Detect which cell encompasses the target text, then output its (x, y) center coordinate. 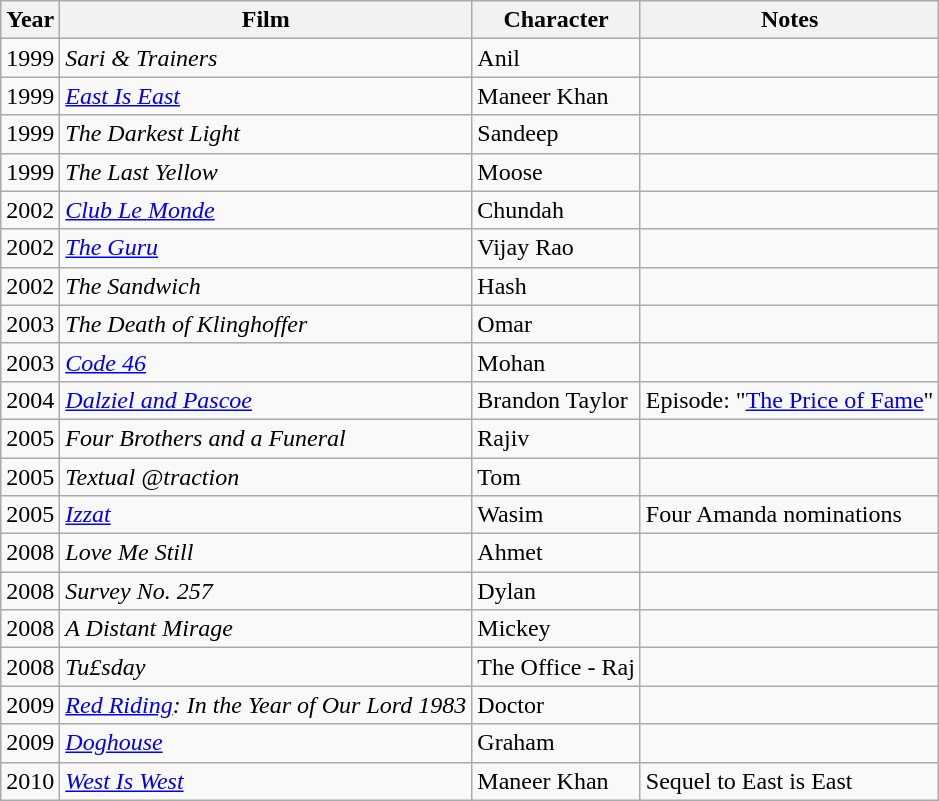
Anil (556, 58)
Textual @traction (266, 477)
Character (556, 20)
2010 (30, 781)
The Last Yellow (266, 172)
Wasim (556, 515)
Sandeep (556, 134)
Hash (556, 286)
Tom (556, 477)
Moose (556, 172)
Love Me Still (266, 553)
Rajiv (556, 438)
Code 46 (266, 362)
Notes (790, 20)
Four Amanda nominations (790, 515)
Film (266, 20)
Dylan (556, 591)
Brandon Taylor (556, 400)
A Distant Mirage (266, 629)
Doctor (556, 705)
Year (30, 20)
Red Riding: In the Year of Our Lord 1983 (266, 705)
Survey No. 257 (266, 591)
The Guru (266, 248)
East Is East (266, 96)
Vijay Rao (556, 248)
Four Brothers and a Funeral (266, 438)
West Is West (266, 781)
Omar (556, 324)
Tu£sday (266, 667)
The Darkest Light (266, 134)
The Death of Klinghoffer (266, 324)
Mickey (556, 629)
Dalziel and Pascoe (266, 400)
Club Le Monde (266, 210)
The Office - Raj (556, 667)
Chundah (556, 210)
Sequel to East is East (790, 781)
Sari & Trainers (266, 58)
Mohan (556, 362)
Ahmet (556, 553)
Episode: "The Price of Fame" (790, 400)
Izzat (266, 515)
Doghouse (266, 743)
The Sandwich (266, 286)
2004 (30, 400)
Graham (556, 743)
